Output the [X, Y] coordinate of the center of the cell containing the given text.  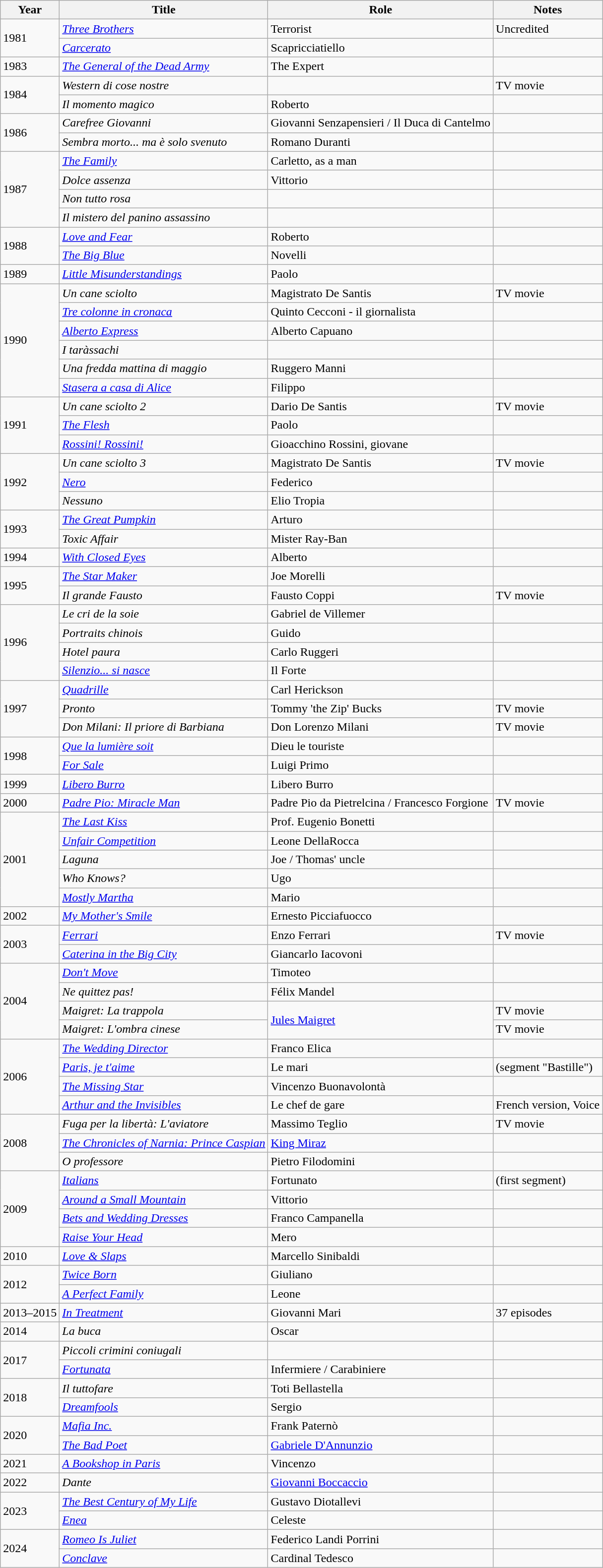
The Bad Poet [164, 1445]
Novelli [381, 255]
Franco Campanella [381, 1218]
1995 [30, 586]
Celeste [381, 1520]
2000 [30, 803]
Maigret: L'ombra cinese [164, 1029]
1992 [30, 482]
1998 [30, 755]
Non tutto rosa [164, 198]
Mario [381, 897]
Portraits chinois [164, 633]
The Wedding Director [164, 1048]
Conclave [164, 1558]
1990 [30, 340]
Sergio [381, 1407]
Luigi Primo [381, 765]
1994 [30, 558]
2014 [30, 1331]
1993 [30, 529]
The Flesh [164, 425]
Il grande Fausto [164, 595]
1981 [30, 38]
The Last Kiss [164, 821]
Dieu le touriste [381, 746]
Filippo [381, 387]
Laguna [164, 860]
Hotel paura [164, 652]
Infermiere / Carabiniere [381, 1369]
Nero [164, 482]
Ugo [381, 878]
Que la lumière soit [164, 746]
Padre Pio da Pietrelcina / Francesco Forgione [381, 803]
In Treatment [164, 1313]
Gabriel de Villemer [381, 614]
Terrorist [381, 29]
The Best Century of My Life [164, 1502]
Una fredda mattina di maggio [164, 369]
Western di cose nostre [164, 85]
Tommy 'the Zip' Bucks [381, 708]
Le chef de gare [381, 1105]
Félix Mandel [381, 992]
Maigret: La trappola [164, 1010]
Toti Bellastella [381, 1388]
With Closed Eyes [164, 558]
Fortunata [164, 1369]
O professore [164, 1162]
Jules Maigret [381, 1020]
2012 [30, 1284]
Giovanni Senzapensieri / Il Duca di Cantelmo [381, 123]
Frank Paternò [381, 1426]
Around a Small Mountain [164, 1199]
1983 [30, 66]
A Perfect Family [164, 1294]
1996 [30, 642]
Padre Pio: Miracle Man [164, 803]
Carefree Giovanni [164, 123]
Fuga per la libertà: L'aviatore [164, 1124]
Prof. Eugenio Bonetti [381, 821]
Sembra morto... ma è solo svenuto [164, 142]
Stasera a casa di Alice [164, 387]
1999 [30, 784]
Federico [381, 482]
Le cri de la soie [164, 614]
Enea [164, 1520]
Title [164, 10]
Elio Tropia [381, 501]
Toxic Affair [164, 538]
My Mother's Smile [164, 916]
Dario De Santis [381, 406]
2018 [30, 1397]
2002 [30, 916]
Dreamfools [164, 1407]
2023 [30, 1511]
2021 [30, 1464]
Gabriele D'Annunzio [381, 1445]
Love and Fear [164, 237]
2009 [30, 1209]
Mero [381, 1237]
Leone [381, 1294]
Timoteo [381, 973]
Un cane sciolto 2 [164, 406]
1986 [30, 132]
Mafia Inc. [164, 1426]
Ferrari [164, 935]
Fortunato [381, 1181]
Romeo Is Juliet [164, 1539]
Year [30, 10]
Joe / Thomas' uncle [381, 860]
Don Lorenzo Milani [381, 727]
2004 [30, 1001]
Ernesto Picciafuocco [381, 916]
Un cane sciolto [164, 293]
Nessuno [164, 501]
The Star Maker [164, 576]
Carcerato [164, 48]
Silenzio... si nasce [164, 671]
Quadrille [164, 690]
Raise Your Head [164, 1237]
Three Brothers [164, 29]
Vincenzo [381, 1464]
Carl Herickson [381, 690]
The Great Pumpkin [164, 519]
Dante [164, 1483]
Caterina in the Big City [164, 954]
Alberto Express [164, 331]
Gioacchino Rossini, giovane [381, 444]
I taràssachi [164, 350]
1984 [30, 95]
Gustavo Diotallevi [381, 1502]
2024 [30, 1549]
Pronto [164, 708]
2020 [30, 1435]
2006 [30, 1076]
Little Misunderstandings [164, 274]
Piccoli crimini coniugali [164, 1350]
Role [381, 10]
(segment "Bastille") [548, 1067]
Love & Slaps [164, 1256]
Carletto, as a man [381, 161]
Il momento magico [164, 104]
Scapricciatiello [381, 48]
Alberto [381, 558]
Massimo Teglio [381, 1124]
The Expert [381, 66]
Franco Elica [381, 1048]
Cardinal Tedesco [381, 1558]
Tre colonne in cronaca [164, 312]
Don't Move [164, 973]
Vincenzo Buonavolontà [381, 1086]
Oscar [381, 1331]
Rossini! Rossini! [164, 444]
Mostly Martha [164, 897]
Ne quittez pas! [164, 992]
Le mari [381, 1067]
Alberto Capuano [381, 331]
Guido [381, 633]
Pietro Filodomini [381, 1162]
Il tuttofare [164, 1388]
(first segment) [548, 1181]
2003 [30, 944]
Who Knows? [164, 878]
Joe Morelli [381, 576]
French version, Voice [548, 1105]
For Sale [164, 765]
2010 [30, 1256]
Giovanni Boccaccio [381, 1483]
A Bookshop in Paris [164, 1464]
King Miraz [381, 1142]
Enzo Ferrari [381, 935]
Unfair Competition [164, 841]
1997 [30, 708]
Ruggero Manni [381, 369]
Leone DellaRocca [381, 841]
The General of the Dead Army [164, 66]
The Family [164, 161]
Romano Duranti [381, 142]
2008 [30, 1142]
Paris, je t'aime [164, 1067]
Twice Born [164, 1275]
Arturo [381, 519]
Giuliano [381, 1275]
Il mistero del panino assassino [164, 217]
Dolce assenza [164, 180]
Giovanni Mari [381, 1313]
The Big Blue [164, 255]
Carlo Ruggeri [381, 652]
Il Forte [381, 671]
Marcello Sinibaldi [381, 1256]
1991 [30, 425]
The Chronicles of Narnia: Prince Caspian [164, 1142]
2022 [30, 1483]
Arthur and the Invisibles [164, 1105]
Mister Ray-Ban [381, 538]
37 episodes [548, 1313]
1989 [30, 274]
La buca [164, 1331]
The Missing Star [164, 1086]
2013–2015 [30, 1313]
Italians [164, 1181]
Quinto Cecconi - il giornalista [381, 312]
Notes [548, 10]
1987 [30, 189]
2017 [30, 1360]
Bets and Wedding Dresses [164, 1218]
Don Milani: Il priore di Barbiana [164, 727]
Un cane sciolto 3 [164, 463]
Giancarlo Iacovoni [381, 954]
Fausto Coppi [381, 595]
1988 [30, 246]
2001 [30, 859]
Uncredited [548, 29]
Federico Landi Porrini [381, 1539]
